From the cell containing the given text, extract its center point as (x, y) coordinate. 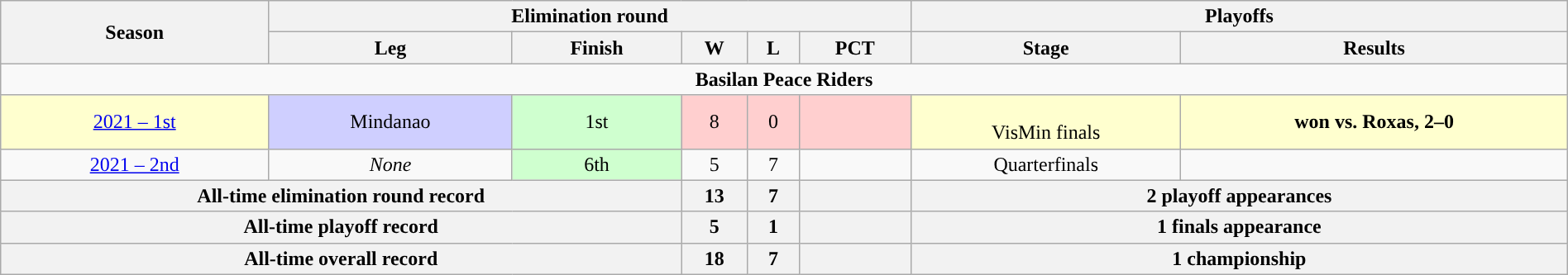
Finish (596, 48)
2021 – 1st (135, 122)
1 finals appearance (1240, 227)
None (390, 164)
13 (715, 196)
Elimination round (590, 17)
1st (596, 122)
8 (715, 122)
PCT (855, 48)
Results (1374, 48)
VisMin finals (1046, 122)
Basilan Peace Riders (784, 79)
Leg (390, 48)
All-time overall record (341, 258)
1 championship (1240, 258)
L (773, 48)
2 playoff appearances (1240, 196)
All-time elimination round record (341, 196)
6th (596, 164)
Season (135, 32)
0 (773, 122)
Playoffs (1240, 17)
All-time playoff record (341, 227)
Stage (1046, 48)
won vs. Roxas, 2–0 (1374, 122)
Mindanao (390, 122)
2021 – 2nd (135, 164)
Quarterfinals (1046, 164)
18 (715, 258)
W (715, 48)
1 (773, 227)
